Locate the cell with the specified text and output its (X, Y) center coordinate. 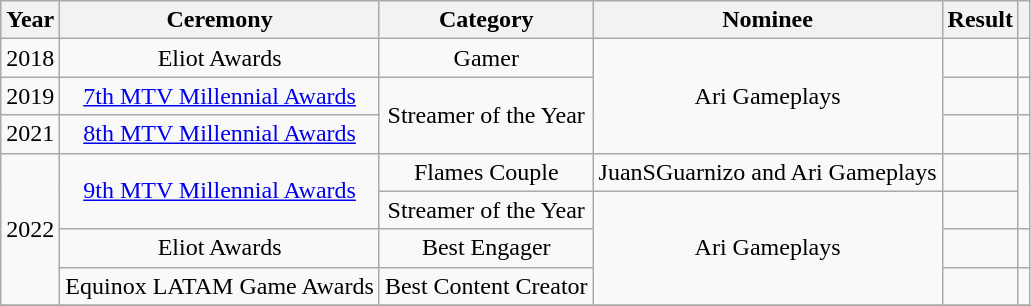
Ceremony (220, 20)
Best Content Creator (486, 286)
Best Engager (486, 248)
Category (486, 20)
Nominee (768, 20)
Equinox LATAM Game Awards (220, 286)
JuanSGuarnizo and Ari Gameplays (768, 172)
7th MTV Millennial Awards (220, 96)
Result (980, 20)
9th MTV Millennial Awards (220, 191)
2021 (30, 134)
2019 (30, 96)
2018 (30, 58)
2022 (30, 229)
Year (30, 20)
Gamer (486, 58)
8th MTV Millennial Awards (220, 134)
Flames Couple (486, 172)
